Scan for the cell matching the given text and deliver its (X, Y) coordinate at center. 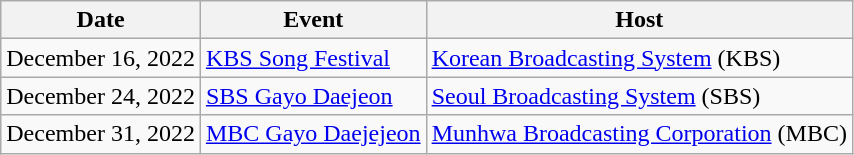
KBS Song Festival (313, 58)
SBS Gayo Daejeon (313, 96)
December 24, 2022 (101, 96)
Event (313, 20)
Host (639, 20)
MBC Gayo Daejejeon (313, 134)
Date (101, 20)
December 16, 2022 (101, 58)
Seoul Broadcasting System (SBS) (639, 96)
Munhwa Broadcasting Corporation (MBC) (639, 134)
Korean Broadcasting System (KBS) (639, 58)
December 31, 2022 (101, 134)
